Find where the given text appears and provide that cell's center as [x, y] coordinate. 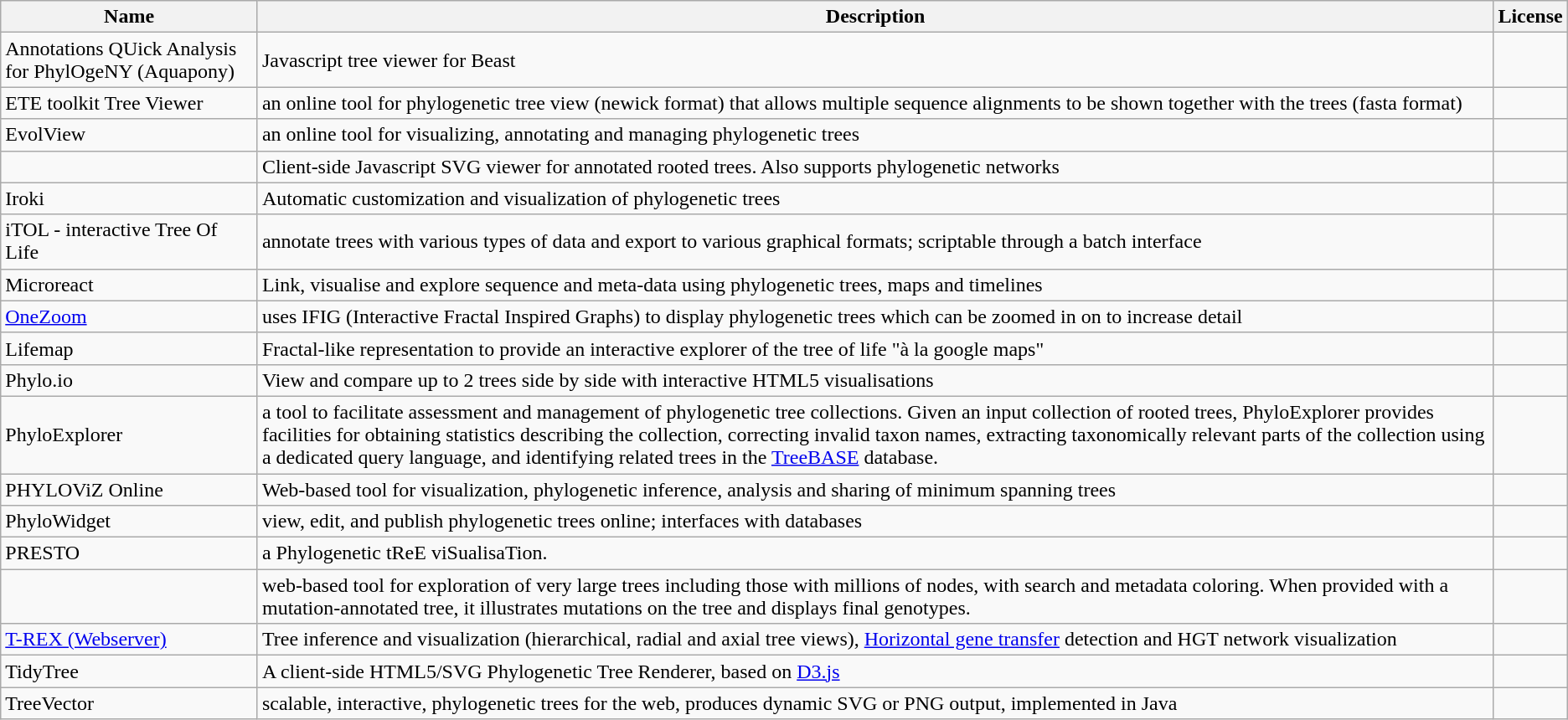
an online tool for visualizing, annotating and managing phylogenetic trees [874, 135]
T-REX (Webserver) [129, 640]
Iroki [129, 198]
a Phylogenetic tReE viSualisaTion. [874, 553]
annotate trees with various types of data and export to various graphical formats; scriptable through a batch interface [874, 241]
Javascript tree viewer for Beast [874, 60]
an online tool for phylogenetic tree view (newick format) that allows multiple sequence alignments to be shown together with the trees (fasta format) [874, 103]
PRESTO [129, 553]
A client-side HTML5/SVG Phylogenetic Tree Renderer, based on D3.js [874, 671]
Tree inference and visualization (hierarchical, radial and axial tree views), Horizontal gene transfer detection and HGT network visualization [874, 640]
Link, visualise and explore sequence and meta-data using phylogenetic trees, maps and timelines [874, 285]
OneZoom [129, 316]
Annotations QUick Analysis for PhylOgeNY (Aquapony) [129, 60]
View and compare up to 2 trees side by side with interactive HTML5 visualisations [874, 380]
PhyloExplorer [129, 435]
Description [874, 17]
PHYLOViZ Online [129, 490]
TidyTree [129, 671]
ETE toolkit Tree Viewer [129, 103]
PhyloWidget [129, 522]
Fractal-like representation to provide an interactive explorer of the tree of life "à la google maps" [874, 348]
Automatic customization and visualization of phylogenetic trees [874, 198]
Lifemap [129, 348]
uses IFIG (Interactive Fractal Inspired Graphs) to display phylogenetic trees which can be zoomed in on to increase detail [874, 316]
Client-side Javascript SVG viewer for annotated rooted trees. Also supports phylogenetic networks [874, 167]
scalable, interactive, phylogenetic trees for the web, produces dynamic SVG or PNG output, implemented in Java [874, 703]
iTOL - interactive Tree Of Life [129, 241]
EvolView [129, 135]
Name [129, 17]
Phylo.io [129, 380]
Microreact [129, 285]
Web-based tool for visualization, phylogenetic inference, analysis and sharing of minimum spanning trees [874, 490]
view, edit, and publish phylogenetic trees online; interfaces with databases [874, 522]
TreeVector [129, 703]
License [1530, 17]
